Locate the cell with the specified text and output its [X, Y] center coordinate. 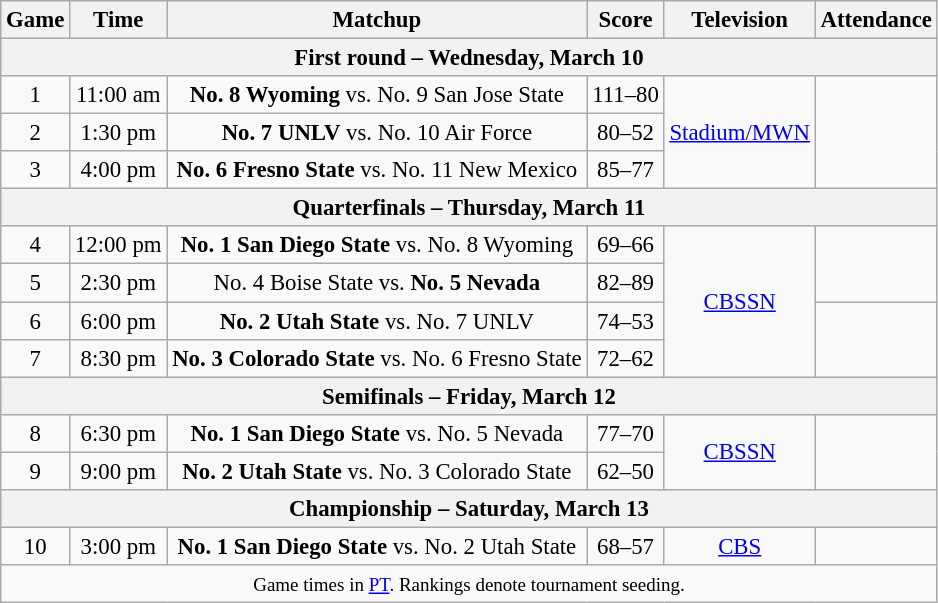
Championship – Saturday, March 13 [469, 509]
8:30 pm [118, 358]
6:30 pm [118, 433]
10 [36, 546]
5 [36, 283]
No. 7 UNLV vs. No. 10 Air Force [377, 133]
Quarterfinals – Thursday, March 11 [469, 208]
82–89 [626, 283]
85–77 [626, 170]
11:00 am [118, 95]
77–70 [626, 433]
CBS [740, 546]
No. 4 Boise State vs. No. 5 Nevada [377, 283]
62–50 [626, 471]
No. 1 San Diego State vs. No. 2 Utah State [377, 546]
No. 2 Utah State vs. No. 3 Colorado State [377, 471]
First round – Wednesday, March 10 [469, 58]
Game [36, 20]
12:00 pm [118, 245]
4 [36, 245]
2:30 pm [118, 283]
Score [626, 20]
Time [118, 20]
3 [36, 170]
Stadium/MWN [740, 132]
6 [36, 321]
4:00 pm [118, 170]
74–53 [626, 321]
No. 1 San Diego State vs. No. 5 Nevada [377, 433]
9:00 pm [118, 471]
Television [740, 20]
No. 8 Wyoming vs. No. 9 San Jose State [377, 95]
2 [36, 133]
No. 6 Fresno State vs. No. 11 New Mexico [377, 170]
Matchup [377, 20]
Semifinals – Friday, March 12 [469, 396]
No. 2 Utah State vs. No. 7 UNLV [377, 321]
111–80 [626, 95]
8 [36, 433]
6:00 pm [118, 321]
68–57 [626, 546]
9 [36, 471]
No. 1 San Diego State vs. No. 8 Wyoming [377, 245]
1 [36, 95]
Game times in PT. Rankings denote tournament seeding. [469, 584]
7 [36, 358]
No. 3 Colorado State vs. No. 6 Fresno State [377, 358]
Attendance [876, 20]
72–62 [626, 358]
69–66 [626, 245]
1:30 pm [118, 133]
80–52 [626, 133]
3:00 pm [118, 546]
